Output the [x, y] coordinate of the center of the cell containing the given text.  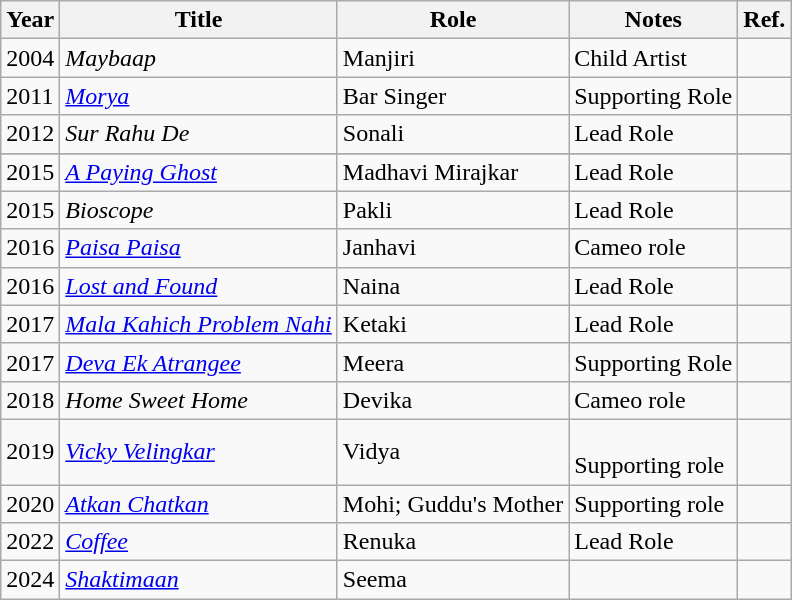
Mohi; Guddu's Mother [452, 503]
2011 [30, 96]
Devika [452, 400]
Home Sweet Home [199, 400]
2019 [30, 452]
Janhavi [452, 248]
2024 [30, 580]
2004 [30, 58]
Notes [654, 20]
Role [452, 20]
Coffee [199, 542]
Year [30, 20]
Bar Singer [452, 96]
Madhavi Mirajkar [452, 172]
2018 [30, 400]
Child Artist [654, 58]
Vicky Velingkar [199, 452]
2022 [30, 542]
Renuka [452, 542]
Naina [452, 286]
2012 [30, 134]
Sonali [452, 134]
Maybaap [199, 58]
Ketaki [452, 324]
Sur Rahu De [199, 134]
A Paying Ghost [199, 172]
Paisa Paisa [199, 248]
Morya [199, 96]
Manjiri [452, 58]
Mala Kahich Problem Nahi [199, 324]
Shaktimaan [199, 580]
Lost and Found [199, 286]
Ref. [764, 20]
Atkan Chatkan [199, 503]
Deva Ek Atrangee [199, 362]
Seema [452, 580]
Vidya [452, 452]
Title [199, 20]
Meera [452, 362]
Pakli [452, 210]
Bioscope [199, 210]
2020 [30, 503]
